Capture the cell that displays the provided text and extract its (x, y) central coordinate. 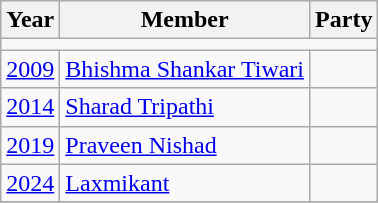
2009 (30, 69)
Laxmikant (185, 183)
Party (344, 20)
Member (185, 20)
2014 (30, 107)
2019 (30, 145)
2024 (30, 183)
Bhishma Shankar Tiwari (185, 69)
Year (30, 20)
Sharad Tripathi (185, 107)
Praveen Nishad (185, 145)
